Search for the cell housing the specified text and yield its [X, Y] center coordinate. 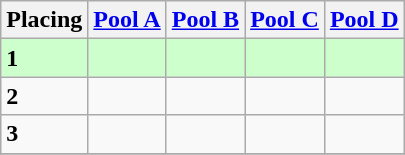
Placing [44, 20]
Pool B [205, 20]
Pool D [364, 20]
Pool A [127, 20]
1 [44, 58]
2 [44, 96]
Pool C [285, 20]
3 [44, 134]
